Return the (x, y) coordinate for the center point of the cell that contains the specified text.  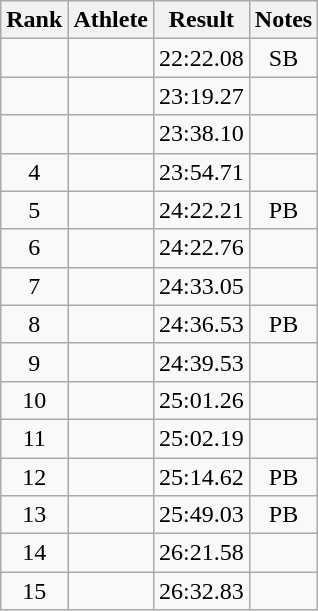
24:22.21 (202, 210)
Rank (34, 20)
4 (34, 172)
23:38.10 (202, 134)
Athlete (111, 20)
SB (283, 58)
8 (34, 324)
25:01.26 (202, 400)
6 (34, 248)
26:32.83 (202, 591)
25:49.03 (202, 515)
23:19.27 (202, 96)
23:54.71 (202, 172)
26:21.58 (202, 553)
24:33.05 (202, 286)
7 (34, 286)
22:22.08 (202, 58)
11 (34, 438)
24:22.76 (202, 248)
12 (34, 477)
25:02.19 (202, 438)
10 (34, 400)
14 (34, 553)
25:14.62 (202, 477)
Notes (283, 20)
13 (34, 515)
5 (34, 210)
24:36.53 (202, 324)
Result (202, 20)
24:39.53 (202, 362)
15 (34, 591)
9 (34, 362)
